Output the [x, y] coordinate of the center of the cell containing the given text.  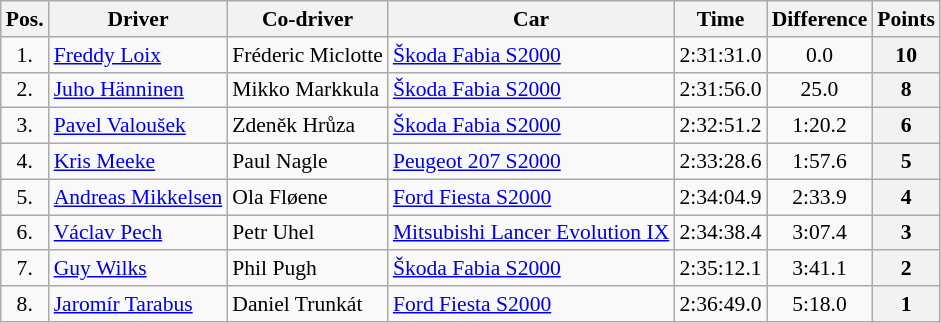
3 [906, 233]
1:57.6 [820, 162]
2:31:31.0 [720, 55]
2:34:38.4 [720, 233]
6 [906, 126]
Jaromír Tarabus [138, 304]
Freddy Loix [138, 55]
Difference [820, 19]
8. [25, 304]
2:32:51.2 [720, 126]
Václav Pech [138, 233]
6. [25, 233]
1. [25, 55]
3:41.1 [820, 269]
5. [25, 197]
Driver [138, 19]
2. [25, 90]
Pavel Valoušek [138, 126]
Time [720, 19]
Andreas Mikkelsen [138, 197]
Juho Hänninen [138, 90]
3. [25, 126]
Mikko Markkula [308, 90]
Peugeot 207 S2000 [532, 162]
2:31:56.0 [720, 90]
2:36:49.0 [720, 304]
2:34:04.9 [720, 197]
Guy Wilks [138, 269]
0.0 [820, 55]
7. [25, 269]
Zdeněk Hrůza [308, 126]
5 [906, 162]
Daniel Trunkát [308, 304]
Petr Uhel [308, 233]
3:07.4 [820, 233]
10 [906, 55]
2:35:12.1 [720, 269]
Car [532, 19]
Fréderic Miclotte [308, 55]
1 [906, 304]
Pos. [25, 19]
Mitsubishi Lancer Evolution IX [532, 233]
8 [906, 90]
5:18.0 [820, 304]
4 [906, 197]
Kris Meeke [138, 162]
2:33:28.6 [720, 162]
25.0 [820, 90]
Ola Fløene [308, 197]
Phil Pugh [308, 269]
Points [906, 19]
Paul Nagle [308, 162]
4. [25, 162]
2 [906, 269]
1:20.2 [820, 126]
2:33.9 [820, 197]
Co-driver [308, 19]
